Scan for the cell matching the given text and deliver its [x, y] coordinate at center. 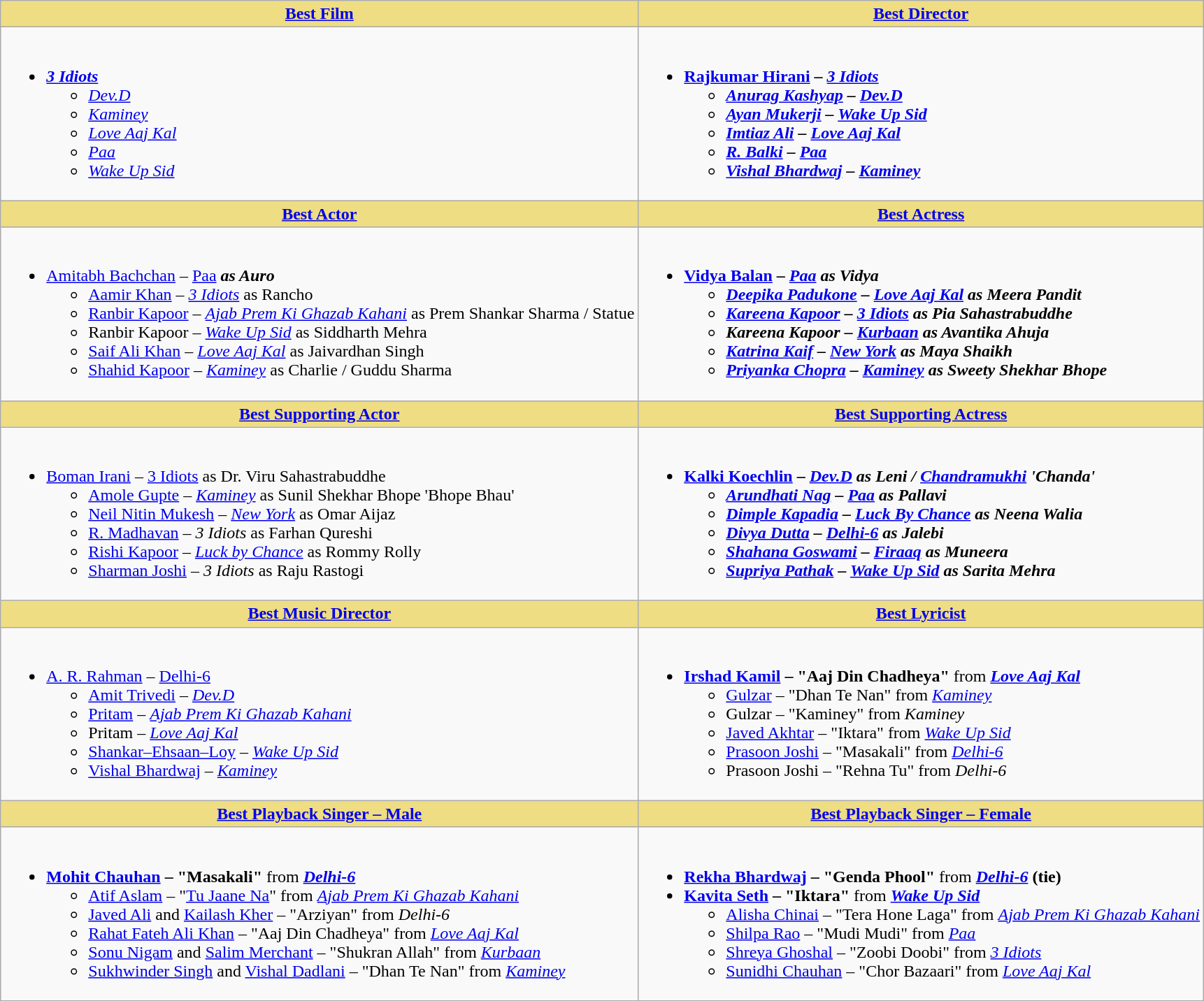
Best Film [320, 14]
Best Director [922, 14]
Best Supporting Actress [922, 414]
3 IdiotsDev.DKamineyLove Aaj KalPaaWake Up Sid [320, 114]
Best Lyricist [922, 614]
Best Actress [922, 214]
Best Playback Singer – Female [922, 814]
Best Supporting Actor [320, 414]
Best Actor [320, 214]
Rajkumar Hirani – 3 IdiotsAnurag Kashyap – Dev.DAyan Mukerji – Wake Up SidImtiaz Ali – Love Aaj KalR. Balki – PaaVishal Bhardwaj – Kaminey [922, 114]
Best Music Director [320, 614]
Best Playback Singer – Male [320, 814]
